Detect which cell encompasses the target text, then output its [X, Y] center coordinate. 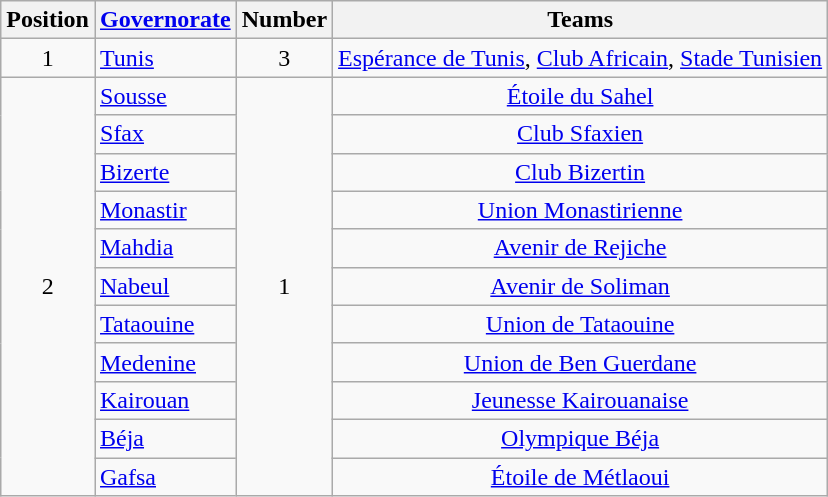
Medenine [165, 362]
Tunis [165, 58]
Bizerte [165, 172]
Tataouine [165, 324]
Union Monastirienne [580, 210]
Mahdia [165, 248]
Union de Ben Guerdane [580, 362]
Olympique Béja [580, 438]
Espérance de Tunis, Club Africain, Stade Tunisien [580, 58]
Gafsa [165, 477]
Sfax [165, 134]
Kairouan [165, 400]
Club Sfaxien [580, 134]
3 [284, 58]
Club Bizertin [580, 172]
Union de Tataouine [580, 324]
Monastir [165, 210]
Number [284, 20]
2 [48, 286]
Avenir de Rejiche [580, 248]
Sousse [165, 96]
Teams [580, 20]
Governorate [165, 20]
Étoile du Sahel [580, 96]
Béja [165, 438]
Nabeul [165, 286]
Position [48, 20]
Avenir de Soliman [580, 286]
Jeunesse Kairouanaise [580, 400]
Étoile de Métlaoui [580, 477]
